Return [X, Y] of the center of cell containing provided text 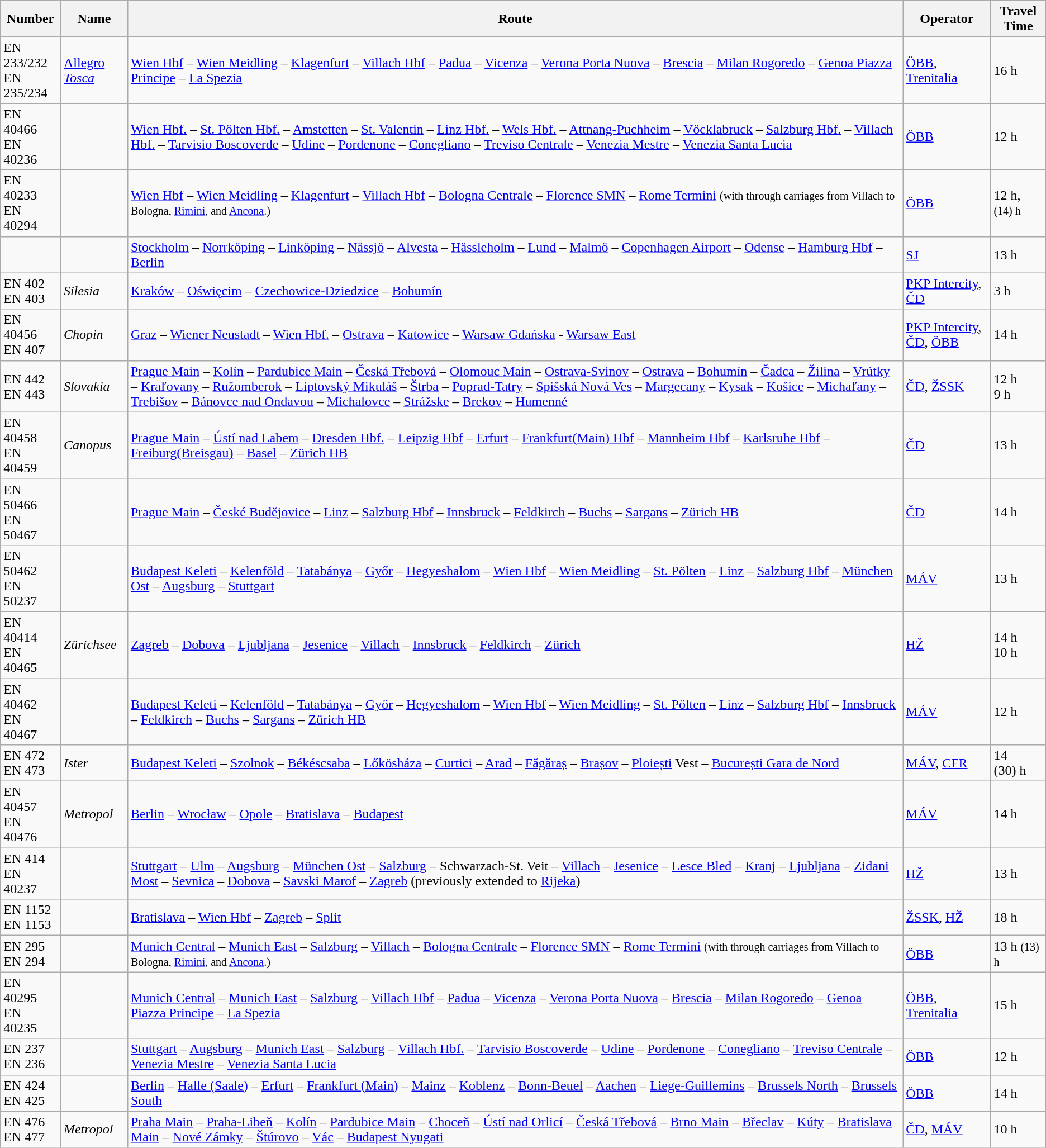
Budapest Keleti – Szolnok – Békéscsaba – Lőkösháza – Curtici – Arad – Făgăraș – Brașov – Ploiești Vest – București Gara de Nord [515, 763]
Zürichsee [94, 645]
EN 40466EN 40236 [31, 136]
Canopus [94, 445]
EN 50466EN 50467 [31, 512]
PKP Intercity, ČD, ÖBB [947, 335]
ČD, MÁV [947, 1129]
Zagreb – Dobova – Ljubljana – Jesenice – Villach – Innsbruck – Feldkirch – Zürich [515, 645]
ŽSSK, HŽ [947, 918]
PKP Intercity, ČD [947, 291]
Berlin – Wrocław – Opole – Bratislava – Budapest [515, 815]
MÁV, CFR [947, 763]
14 h10 h [1018, 645]
EN 40456EN 407 [31, 335]
EN 414EN 40237 [31, 874]
Allegro Tosca [94, 70]
Bratislava – Wien Hbf – Zagreb – Split [515, 918]
Name [94, 19]
EN 1152EN 1153 [31, 918]
Route [515, 19]
15 h [1018, 1005]
EN 295EN 294 [31, 953]
Silesia [94, 291]
Operator [947, 19]
EN 472EN 473 [31, 763]
EN 442EN 443 [31, 386]
EN 424EN 425 [31, 1093]
EN 40462EN 40467 [31, 712]
Graz – Wiener Neustadt – Wien Hbf. – Ostrava – Katowice – Warsaw Gdańska - Warsaw East [515, 335]
EN 40233EN 40294 [31, 203]
SJ [947, 255]
EN 40295EN 40235 [31, 1005]
Prague Main – České Budějovice – Linz – Salzburg Hbf – Innsbruck – Feldkirch – Buchs – Sargans – Zürich HB [515, 512]
3 h [1018, 291]
14(30) h [1018, 763]
EN 40457EN 40476 [31, 815]
Ister [94, 763]
Slovakia [94, 386]
EN 476EN 477 [31, 1129]
EN 237EN 236 [31, 1056]
Stockholm – Norrköping – Linköping – Nässjö – Alvesta – Hässleholm – Lund – Malmö – Copenhagen Airport – Odense – Hamburg Hbf – Berlin [515, 255]
Berlin – Halle (Saale) – Erfurt – Frankfurt (Main) – Mainz – Koblenz – Bonn-Beuel – Aachen – Liege-Guillemins – Brussels North – Brussels South [515, 1093]
EN 233/232EN 235/234 [31, 70]
Chopin [94, 335]
EN 402EN 403 [31, 291]
Travel Time [1018, 19]
13 h (13) h [1018, 953]
18 h [1018, 918]
EN 40458EN 40459 [31, 445]
12 h, (14) h [1018, 203]
EN 40414EN 40465 [31, 645]
12 h9 h [1018, 386]
16 h [1018, 70]
10 h [1018, 1129]
EN 50462EN 50237 [31, 578]
Kraków – Oświęcim – Czechowice-Dziedzice – Bohumín [515, 291]
ČD, ŽSSK [947, 386]
Number [31, 19]
